Provide the (x, y) coordinate of the cell's center where the given text is located.  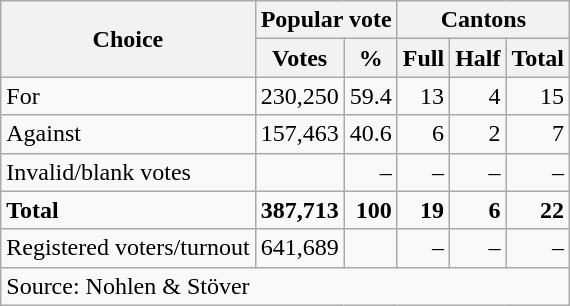
19 (423, 210)
% (370, 58)
Choice (128, 39)
387,713 (300, 210)
Half (478, 58)
Against (128, 134)
100 (370, 210)
22 (538, 210)
Votes (300, 58)
230,250 (300, 96)
Full (423, 58)
Source: Nohlen & Stöver (286, 286)
59.4 (370, 96)
641,689 (300, 248)
157,463 (300, 134)
Popular vote (326, 20)
15 (538, 96)
40.6 (370, 134)
Cantons (483, 20)
Registered voters/turnout (128, 248)
Invalid/blank votes (128, 172)
4 (478, 96)
For (128, 96)
7 (538, 134)
2 (478, 134)
13 (423, 96)
